From the cell containing the given text, extract its center point as (X, Y) coordinate. 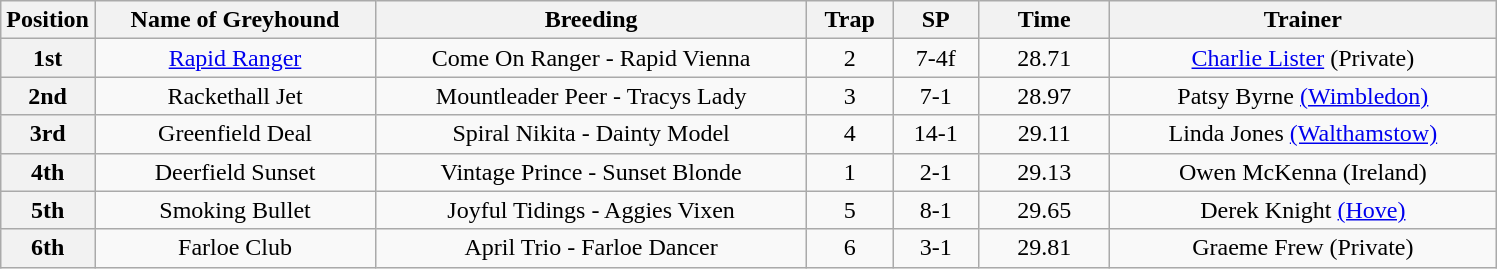
Trainer (1303, 20)
8-1 (936, 210)
7-4f (936, 58)
Joyful Tidings - Aggies Vixen (592, 210)
SP (936, 20)
Position (48, 20)
Rapid Ranger (234, 58)
1st (48, 58)
3rd (48, 134)
6 (850, 248)
Name of Greyhound (234, 20)
28.97 (1044, 96)
Mountleader Peer - Tracys Lady (592, 96)
14-1 (936, 134)
Come On Ranger - Rapid Vienna (592, 58)
28.71 (1044, 58)
April Trio - Farloe Dancer (592, 248)
2nd (48, 96)
Deerfield Sunset (234, 172)
29.13 (1044, 172)
3 (850, 96)
Charlie Lister (Private) (1303, 58)
4 (850, 134)
Spiral Nikita - Dainty Model (592, 134)
Rackethall Jet (234, 96)
Greenfield Deal (234, 134)
5 (850, 210)
1 (850, 172)
Owen McKenna (Ireland) (1303, 172)
Patsy Byrne (Wimbledon) (1303, 96)
Time (1044, 20)
29.65 (1044, 210)
Smoking Bullet (234, 210)
5th (48, 210)
Breeding (592, 20)
2-1 (936, 172)
4th (48, 172)
7-1 (936, 96)
6th (48, 248)
29.11 (1044, 134)
Linda Jones (Walthamstow) (1303, 134)
Farloe Club (234, 248)
2 (850, 58)
29.81 (1044, 248)
Derek Knight (Hove) (1303, 210)
Trap (850, 20)
Graeme Frew (Private) (1303, 248)
3-1 (936, 248)
Vintage Prince - Sunset Blonde (592, 172)
